Return (X, Y) of the center of cell containing provided text 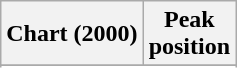
Peakposition (189, 34)
Chart (2000) (72, 34)
